Output the (x, y) coordinate of the center of the cell containing the given text.  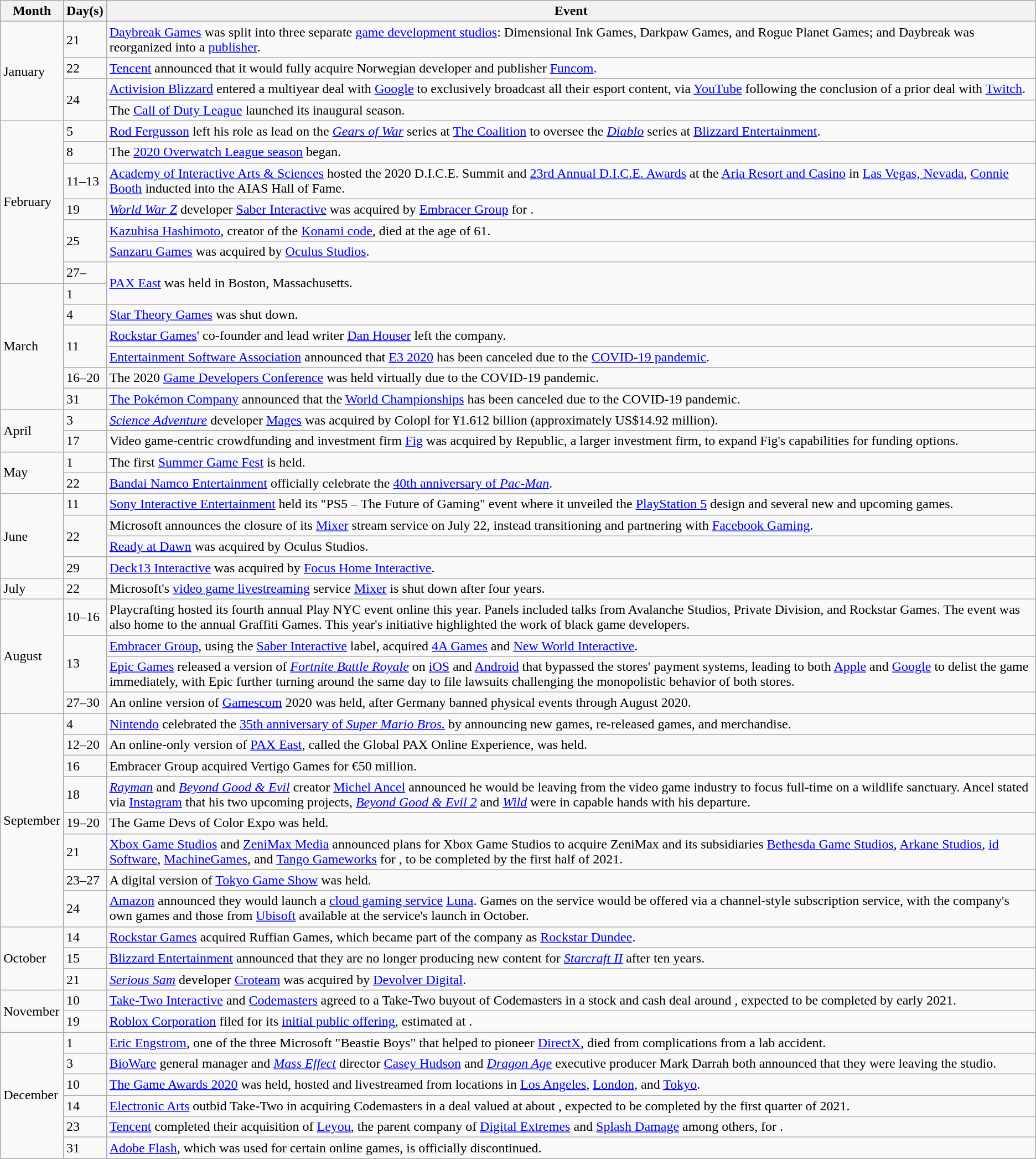
The Call of Duty League launched its inaugural season. (571, 110)
Entertainment Software Association announced that E3 2020 has been canceled due to the COVID-19 pandemic. (571, 357)
Deck13 Interactive was acquired by Focus Home Interactive. (571, 567)
Ready at Dawn was acquired by Oculus Studios. (571, 546)
World War Z developer Saber Interactive was acquired by Embracer Group for . (571, 209)
13 (85, 664)
Month (32, 11)
12–20 (85, 745)
November (32, 1011)
27–30 (85, 703)
Electronic Arts outbid Take-Two in acquiring Codemasters in a deal valued at about , expected to be completed by the first quarter of 2021. (571, 1106)
January (32, 71)
5 (85, 131)
The Game Awards 2020 was held, hosted and livestreamed from locations in Los Angeles, London, and Tokyo. (571, 1085)
February (32, 201)
An online version of Gamescom 2020 was held, after Germany banned physical events through August 2020. (571, 703)
Tencent completed their acquisition of Leyou, the parent company of Digital Extremes and Splash Damage among others, for . (571, 1127)
25 (85, 241)
Event (571, 11)
June (32, 536)
Star Theory Games was shut down. (571, 315)
27– (85, 272)
October (32, 958)
An online-only version of PAX East, called the Global PAX Online Experience, was held. (571, 745)
19–20 (85, 823)
The Game Devs of Color Expo was held. (571, 823)
Day(s) (85, 11)
The 2020 Overwatch League season began. (571, 152)
July (32, 588)
September (32, 820)
29 (85, 567)
Eric Engstrom, one of the three Microsoft "Beastie Boys" that helped to pioneer DirectX, died from complications from a lab accident. (571, 1042)
15 (85, 958)
A digital version of Tokyo Game Show was held. (571, 880)
18 (85, 795)
23–27 (85, 880)
11–13 (85, 180)
Blizzard Entertainment announced that they are no longer producing new content for Starcraft II after ten years. (571, 958)
Science Adventure developer Mages was acquired by Colopl for ¥1.612 billion (approximately US$14.92 million). (571, 420)
Serious Sam developer Croteam was acquired by Devolver Digital. (571, 979)
April (32, 431)
The first Summer Game Fest is held. (571, 462)
May (32, 473)
The 2020 Game Developers Conference was held virtually due to the COVID-19 pandemic. (571, 378)
Kazuhisa Hashimoto, creator of the Konami code, died at the age of 61. (571, 230)
March (32, 346)
Microsoft's video game livestreaming service Mixer is shut down after four years. (571, 588)
10–16 (85, 617)
16 (85, 766)
December (32, 1095)
Tencent announced that it would fully acquire Norwegian developer and publisher Funcom. (571, 68)
Adobe Flash, which was used for certain online games, is officially discontinued. (571, 1148)
Microsoft announces the closure of its Mixer stream service on July 22, instead transitioning and partnering with Facebook Gaming. (571, 525)
16–20 (85, 378)
Embracer Group acquired Vertigo Games for €50 million. (571, 766)
PAX East was held in Boston, Massachusetts. (571, 283)
Rod Fergusson left his role as lead on the Gears of War series at The Coalition to oversee the Diablo series at Blizzard Entertainment. (571, 131)
August (32, 656)
Rockstar Games acquired Ruffian Games, which became part of the company as Rockstar Dundee. (571, 937)
The Pokémon Company announced that the World Championships has been canceled due to the COVID-19 pandemic. (571, 399)
17 (85, 441)
23 (85, 1127)
8 (85, 152)
Rockstar Games' co-founder and lead writer Dan Houser left the company. (571, 336)
Roblox Corporation filed for its initial public offering, estimated at . (571, 1021)
Embracer Group, using the Saber Interactive label, acquired 4A Games and New World Interactive. (571, 646)
Nintendo celebrated the 35th anniversary of Super Mario Bros. by announcing new games, re-released games, and merchandise. (571, 724)
Bandai Namco Entertainment officially celebrate the 40th anniversary of Pac-Man. (571, 483)
Sanzaru Games was acquired by Oculus Studios. (571, 251)
